Return the [x, y] coordinate for the center point of the cell that contains the specified text.  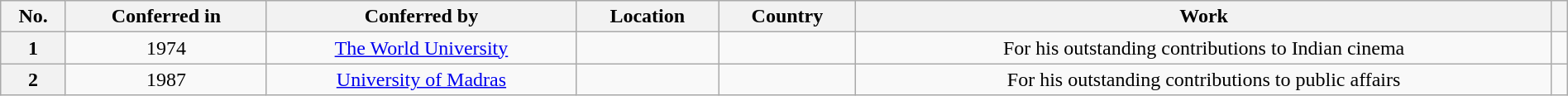
Conferred by [421, 17]
2 [33, 79]
No. [33, 17]
For his outstanding contributions to public affairs [1204, 79]
University of Madras [421, 79]
Location [648, 17]
Country [787, 17]
1 [33, 48]
The World University [421, 48]
For his outstanding contributions to Indian cinema [1204, 48]
1987 [165, 79]
1974 [165, 48]
Conferred in [165, 17]
Work [1204, 17]
